Locate the cell with the specified text and output its (X, Y) center coordinate. 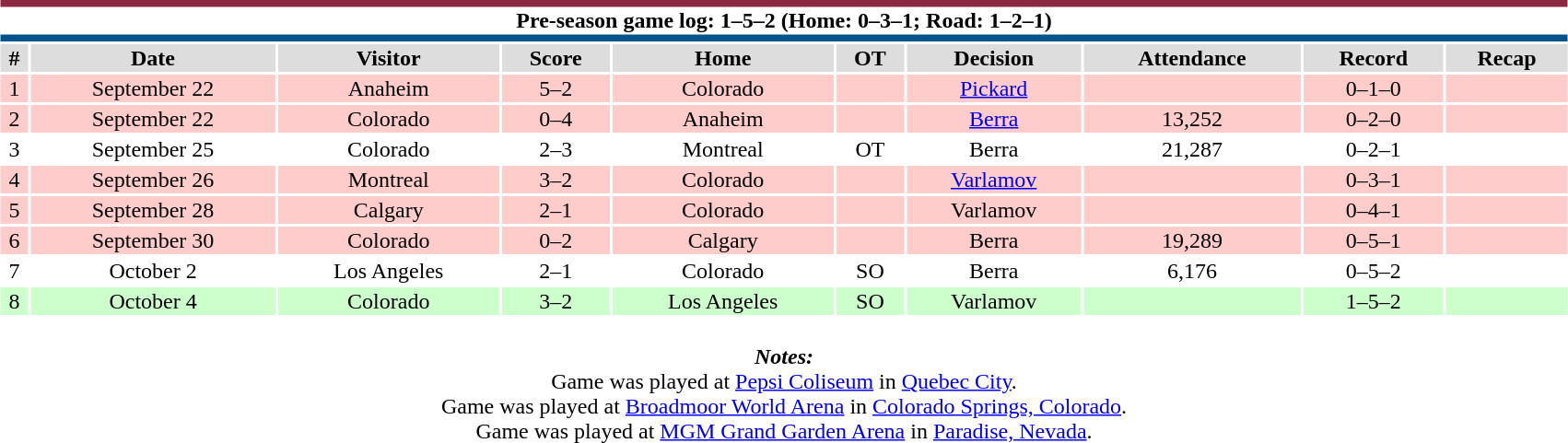
Visitor (389, 58)
Decision (993, 58)
0–2 (556, 240)
0–1–0 (1374, 88)
6,176 (1192, 271)
19,289 (1192, 240)
0–2–0 (1374, 119)
October 4 (153, 301)
7 (15, 271)
8 (15, 301)
September 26 (153, 180)
Recap (1507, 58)
1–5–2 (1374, 301)
5 (15, 210)
21,287 (1192, 149)
# (15, 58)
October 2 (153, 271)
0–5–1 (1374, 240)
2 (15, 119)
Pre-season game log: 1–5–2 (Home: 0–3–1; Road: 1–2–1) (784, 20)
0–4–1 (1374, 210)
5–2 (556, 88)
0–4 (556, 119)
2–3 (556, 149)
6 (15, 240)
September 30 (153, 240)
Attendance (1192, 58)
3 (15, 149)
1 (15, 88)
September 28 (153, 210)
Record (1374, 58)
0–5–2 (1374, 271)
4 (15, 180)
0–2–1 (1374, 149)
Pickard (993, 88)
Date (153, 58)
Home (723, 58)
0–3–1 (1374, 180)
13,252 (1192, 119)
September 25 (153, 149)
Score (556, 58)
